Return [X, Y] of the center of cell containing provided text 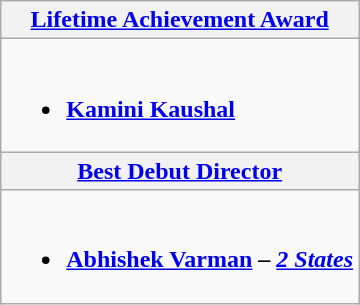
Abhishek Varman – 2 States [180, 246]
Best Debut Director [180, 171]
Kamini Kaushal [180, 96]
Lifetime Achievement Award [180, 20]
